Identify which cell holds the provided text, then report its [X, Y] central coordinate. 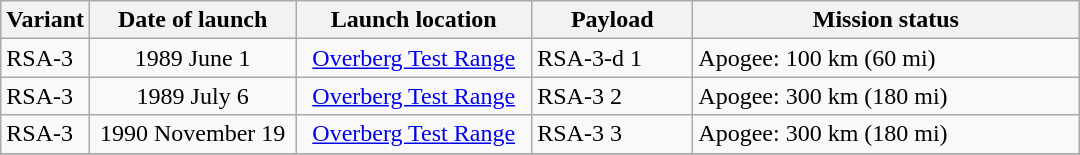
Variant [46, 20]
1989 July 6 [193, 96]
1990 November 19 [193, 134]
Mission status [886, 20]
Payload [612, 20]
Launch location [414, 20]
1989 June 1 [193, 58]
Date of launch [193, 20]
RSA-3-d 1 [612, 58]
Apogee: 100 km (60 mi) [886, 58]
RSA-3 2 [612, 96]
RSA-3 3 [612, 134]
